Return [x, y] of the center of cell containing provided text 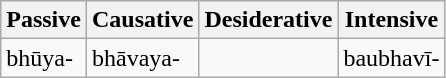
baubhavī- [392, 58]
bhāvaya- [142, 58]
bhūya- [44, 58]
Desiderative [268, 20]
Causative [142, 20]
Passive [44, 20]
Intensive [392, 20]
